Locate the cell with the specified text and output its [X, Y] center coordinate. 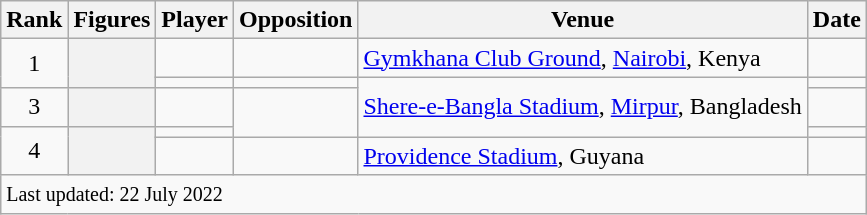
Venue [582, 20]
3 [34, 107]
Player [195, 20]
Last updated: 22 July 2022 [434, 194]
Rank [34, 20]
Gymkhana Club Ground, Nairobi, Kenya [582, 58]
Figures [112, 20]
Providence Stadium, Guyana [582, 156]
Shere-e-Bangla Stadium, Mirpur, Bangladesh [582, 107]
4 [34, 150]
Opposition [296, 20]
1 [34, 64]
Date [836, 20]
